Determine the [X, Y] coordinate at the center of the cell enclosing the given text.  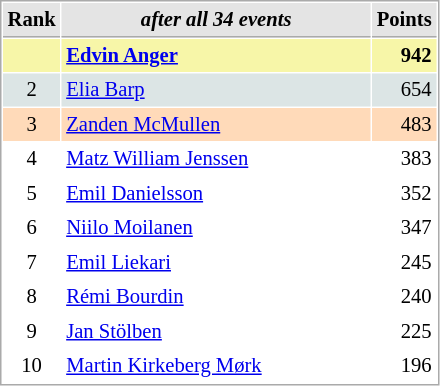
225 [404, 332]
Rank [32, 20]
196 [404, 366]
5 [32, 194]
352 [404, 194]
Martin Kirkeberg Mørk [216, 366]
Niilo Moilanen [216, 228]
6 [32, 228]
Points [404, 20]
7 [32, 262]
383 [404, 158]
4 [32, 158]
Zanden McMullen [216, 124]
10 [32, 366]
942 [404, 56]
483 [404, 124]
Emil Liekari [216, 262]
after all 34 events [216, 20]
Jan Stölben [216, 332]
Emil Danielsson [216, 194]
3 [32, 124]
9 [32, 332]
8 [32, 296]
2 [32, 90]
245 [404, 262]
Rémi Bourdin [216, 296]
Matz William Jenssen [216, 158]
347 [404, 228]
Edvin Anger [216, 56]
654 [404, 90]
Elia Barp [216, 90]
240 [404, 296]
